Detect which cell encompasses the target text, then output its (X, Y) center coordinate. 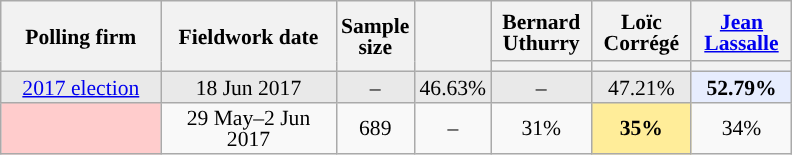
35% (641, 128)
Samplesize (375, 36)
52.79% (741, 86)
689 (375, 128)
47.21% (641, 86)
Loïc Corrégé (641, 31)
46.63% (452, 86)
34% (741, 128)
18 Jun 2017 (248, 86)
Fieldwork date (248, 36)
2017 election (81, 86)
31% (541, 128)
Jean Lassalle (741, 31)
Bernard Uthurry (541, 31)
29 May–2 Jun 2017 (248, 128)
Polling firm (81, 36)
